From the cell containing the given text, extract its center point as (X, Y) coordinate. 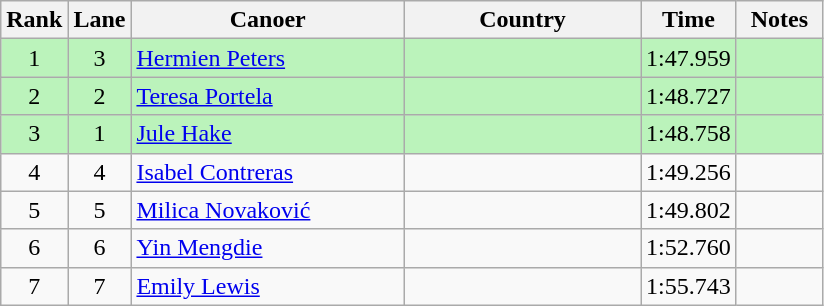
1:48.727 (689, 96)
Notes (779, 20)
Time (689, 20)
Rank (34, 20)
Yin Mengdie (268, 248)
1:49.256 (689, 172)
1:49.802 (689, 210)
Country (522, 20)
Isabel Contreras (268, 172)
Emily Lewis (268, 286)
Hermien Peters (268, 58)
1:55.743 (689, 286)
Jule Hake (268, 134)
Teresa Portela (268, 96)
1:47.959 (689, 58)
1:52.760 (689, 248)
Milica Novaković (268, 210)
Lane (100, 20)
1:48.758 (689, 134)
Canoer (268, 20)
